For the text-containing cell, return its midpoint in [x, y] coordinate format. 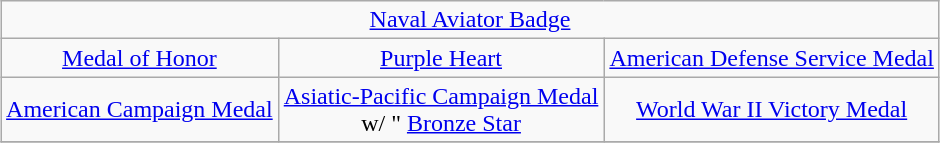
American Defense Service Medal [772, 58]
American Campaign Medal [140, 110]
Naval Aviator Badge [470, 20]
Medal of Honor [140, 58]
Purple Heart [441, 58]
World War II Victory Medal [772, 110]
Asiatic-Pacific Campaign Medalw/ " Bronze Star [441, 110]
